Extract the (x, y) coordinate from the center of the cell holding the provided text.  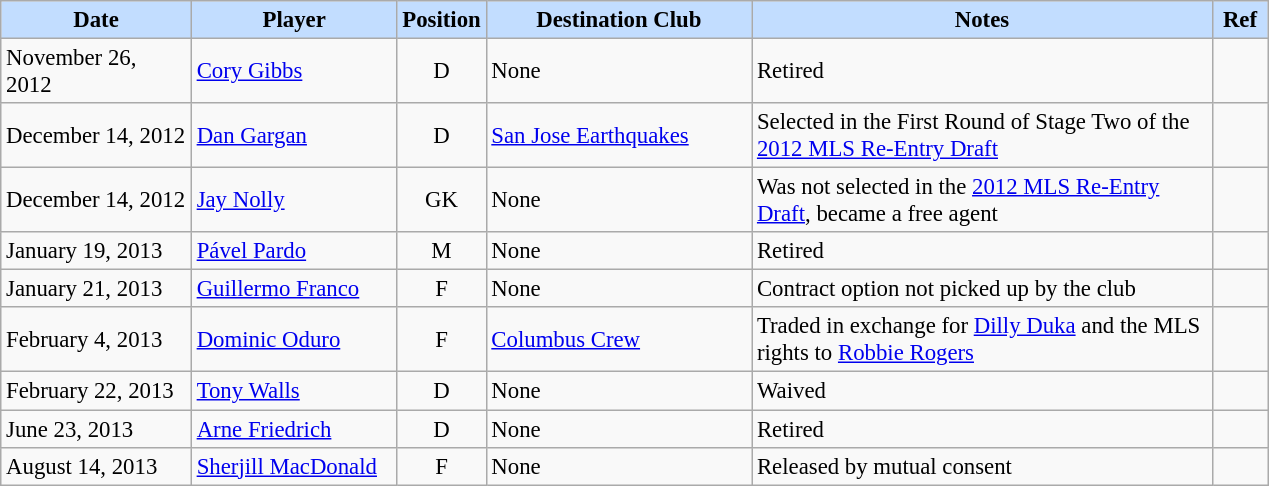
January 21, 2013 (96, 289)
Notes (982, 20)
August 14, 2013 (96, 466)
Guillermo Franco (294, 289)
Position (442, 20)
Dominic Oduro (294, 340)
Contract option not picked up by the club (982, 289)
February 22, 2013 (96, 391)
M (442, 251)
Arne Friedrich (294, 429)
Selected in the First Round of Stage Two of the 2012 MLS Re-Entry Draft (982, 136)
Tony Walls (294, 391)
November 26, 2012 (96, 72)
Waived (982, 391)
Destination Club (619, 20)
Player (294, 20)
Date (96, 20)
Columbus Crew (619, 340)
Pável Pardo (294, 251)
June 23, 2013 (96, 429)
Jay Nolly (294, 200)
San Jose Earthquakes (619, 136)
January 19, 2013 (96, 251)
Ref (1240, 20)
Was not selected in the 2012 MLS Re-Entry Draft, became a free agent (982, 200)
GK (442, 200)
Dan Gargan (294, 136)
February 4, 2013 (96, 340)
Cory Gibbs (294, 72)
Traded in exchange for Dilly Duka and the MLS rights to Robbie Rogers (982, 340)
Sherjill MacDonald (294, 466)
Released by mutual consent (982, 466)
